Output the (x, y) coordinate of the center of the cell containing the given text.  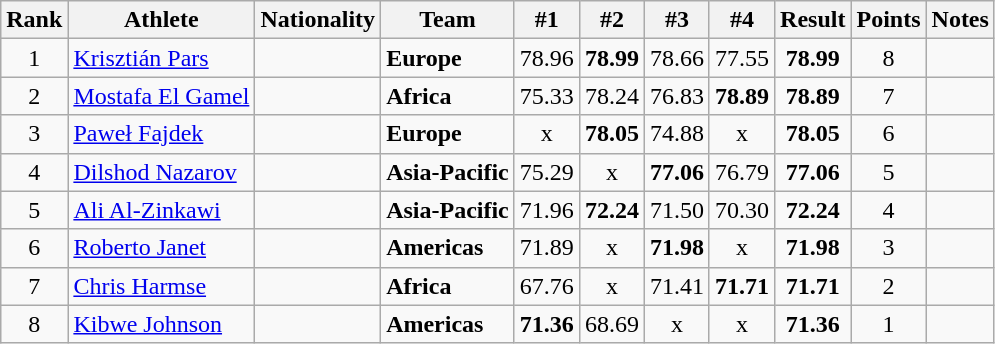
#3 (676, 20)
78.24 (612, 96)
Krisztián Pars (162, 58)
76.79 (742, 172)
#1 (546, 20)
Notes (960, 20)
71.89 (546, 248)
67.76 (546, 286)
78.96 (546, 58)
Result (813, 20)
Roberto Janet (162, 248)
Ali Al-Zinkawi (162, 210)
75.33 (546, 96)
Dilshod Nazarov (162, 172)
71.50 (676, 210)
70.30 (742, 210)
Mostafa El Gamel (162, 96)
#4 (742, 20)
Nationality (318, 20)
Points (888, 20)
71.96 (546, 210)
Paweł Fajdek (162, 134)
Athlete (162, 20)
Team (448, 20)
76.83 (676, 96)
#2 (612, 20)
Chris Harmse (162, 286)
Rank (34, 20)
74.88 (676, 134)
75.29 (546, 172)
Kibwe Johnson (162, 324)
77.55 (742, 58)
71.41 (676, 286)
68.69 (612, 324)
78.66 (676, 58)
